Pinpoint the cell where the given text exists, returning its (x, y) midpoint coordinate. 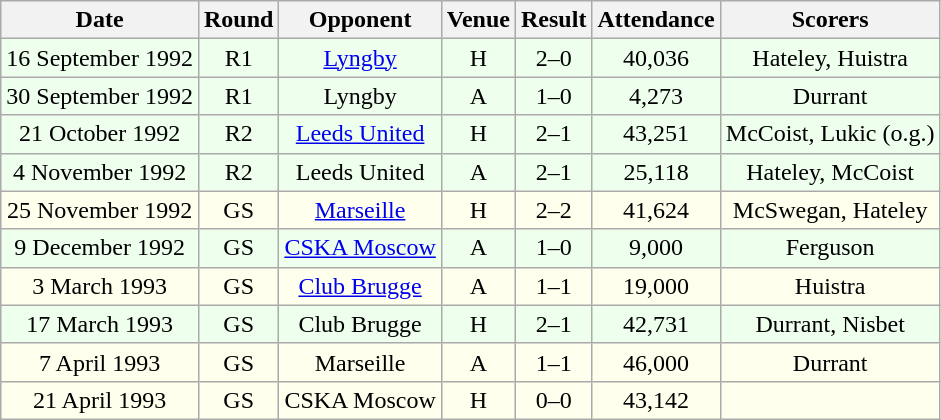
Hateley, Huistra (830, 58)
Huistra (830, 286)
21 April 1993 (100, 400)
Ferguson (830, 248)
9,000 (656, 248)
2–2 (554, 210)
Result (554, 20)
25 November 1992 (100, 210)
7 April 1993 (100, 362)
21 October 1992 (100, 134)
4,273 (656, 96)
McCoist, Lukic (o.g.) (830, 134)
30 September 1992 (100, 96)
16 September 1992 (100, 58)
Scorers (830, 20)
17 March 1993 (100, 324)
3 March 1993 (100, 286)
Round (238, 20)
4 November 1992 (100, 172)
41,624 (656, 210)
0–0 (554, 400)
Attendance (656, 20)
43,251 (656, 134)
2–0 (554, 58)
Date (100, 20)
19,000 (656, 286)
42,731 (656, 324)
McSwegan, Hateley (830, 210)
Hateley, McCoist (830, 172)
25,118 (656, 172)
Opponent (360, 20)
43,142 (656, 400)
40,036 (656, 58)
Durrant, Nisbet (830, 324)
9 December 1992 (100, 248)
46,000 (656, 362)
Venue (478, 20)
